From the cell containing the given text, extract its center point as (x, y) coordinate. 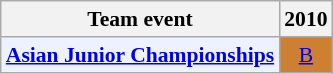
2010 (306, 19)
Asian Junior Championships (140, 55)
B (306, 55)
Team event (140, 19)
